From the cell containing the given text, extract its center point as [x, y] coordinate. 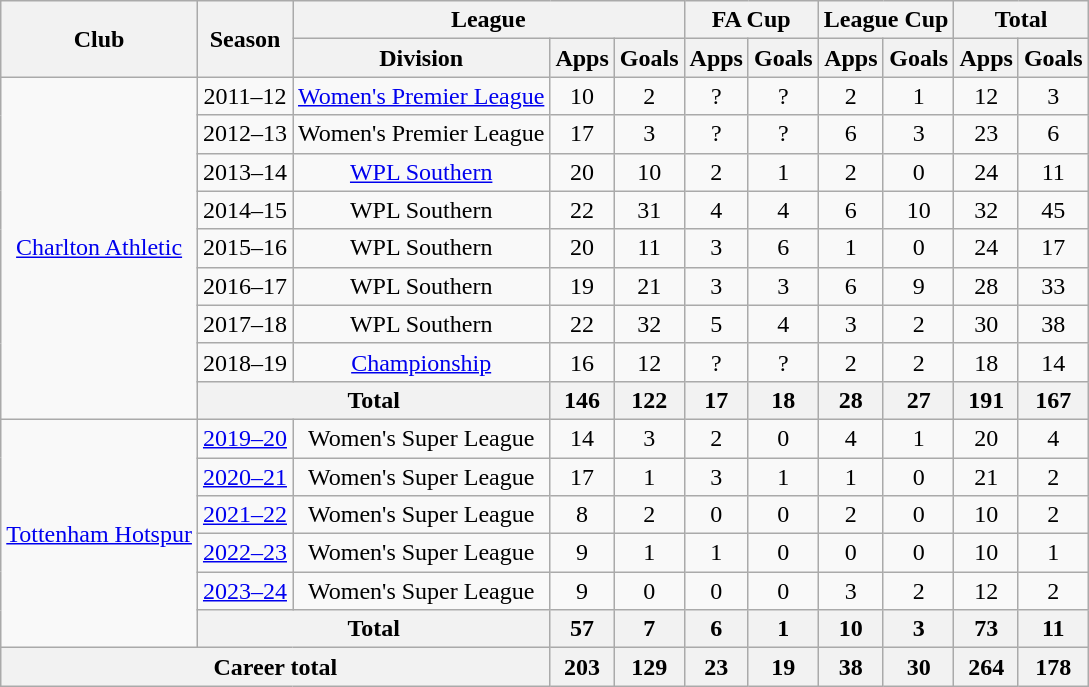
2013–14 [244, 172]
2021–22 [244, 515]
Season [244, 39]
122 [649, 400]
33 [1053, 286]
73 [986, 629]
Club [100, 39]
129 [649, 667]
45 [1053, 210]
8 [582, 515]
16 [582, 362]
Championship [420, 362]
Tottenham Hotspur [100, 533]
146 [582, 400]
2019–20 [244, 438]
191 [986, 400]
2023–24 [244, 591]
FA Cup [751, 20]
2015–16 [244, 248]
2016–17 [244, 286]
2020–21 [244, 477]
264 [986, 667]
7 [649, 629]
Charlton Athletic [100, 248]
Career total [276, 667]
2017–18 [244, 324]
League [488, 20]
2012–13 [244, 134]
2018–19 [244, 362]
League Cup [886, 20]
57 [582, 629]
Division [420, 58]
31 [649, 210]
2011–12 [244, 96]
2014–15 [244, 210]
5 [716, 324]
178 [1053, 667]
203 [582, 667]
167 [1053, 400]
27 [918, 400]
2022–23 [244, 553]
